From the cell containing the given text, extract its center point as [X, Y] coordinate. 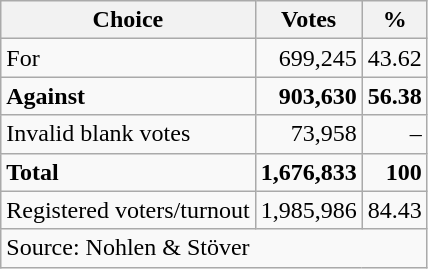
Choice [128, 20]
1,676,833 [308, 172]
56.38 [394, 96]
% [394, 20]
Source: Nohlen & Stöver [214, 248]
73,958 [308, 134]
903,630 [308, 96]
1,985,986 [308, 210]
Against [128, 96]
Votes [308, 20]
699,245 [308, 58]
– [394, 134]
100 [394, 172]
Invalid blank votes [128, 134]
43.62 [394, 58]
Total [128, 172]
84.43 [394, 210]
For [128, 58]
Registered voters/turnout [128, 210]
